Capture the cell that displays the provided text and extract its [X, Y] central coordinate. 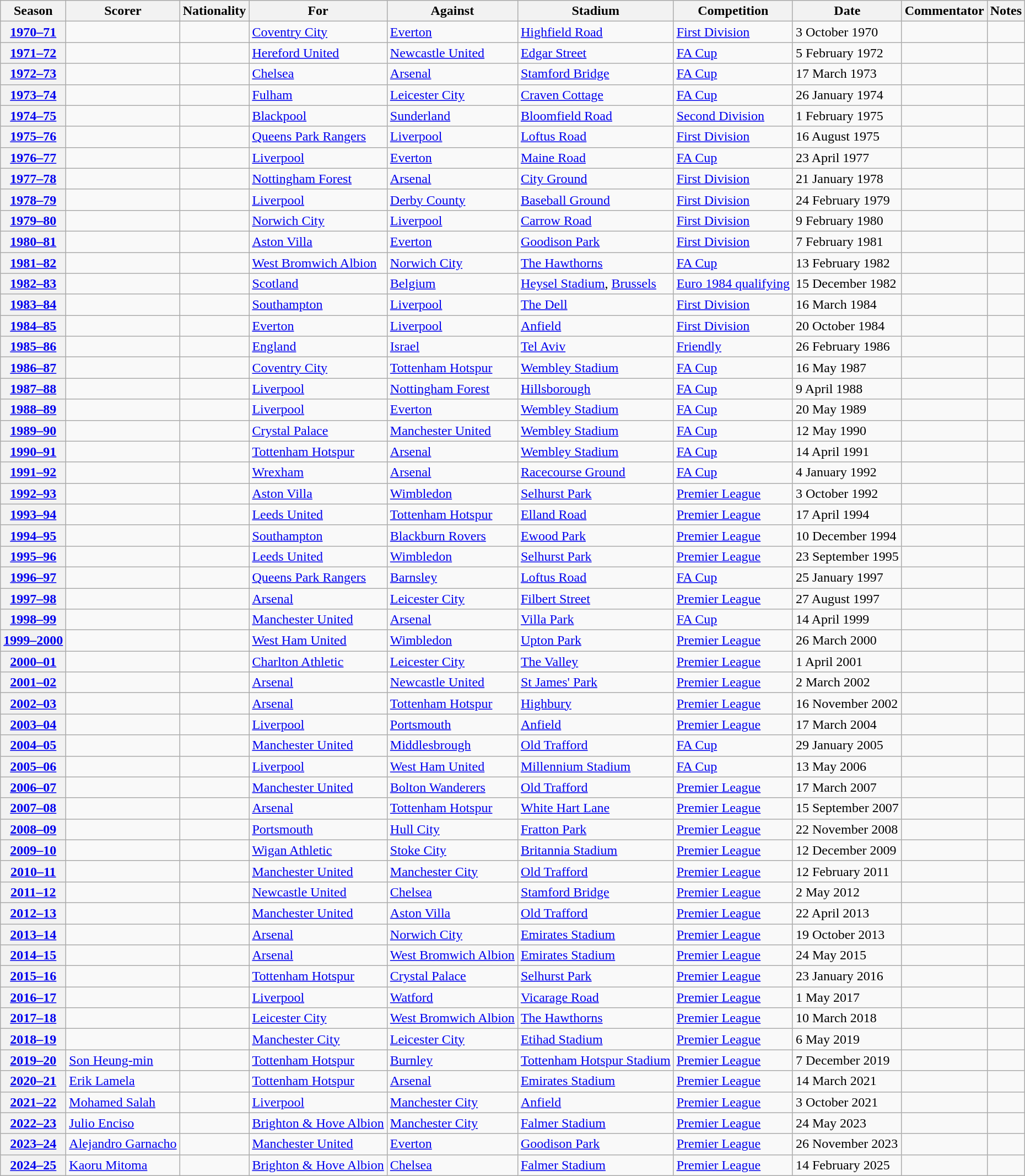
2 May 2012 [847, 892]
1 February 1975 [847, 116]
Tottenham Hotspur Stadium [595, 1060]
1976–77 [33, 158]
2001–02 [33, 683]
24 February 1979 [847, 200]
1 April 2001 [847, 662]
Highbury [595, 704]
Stadium [595, 11]
15 December 1982 [847, 284]
Israel [452, 347]
Elland Road [595, 514]
14 February 2025 [847, 1165]
1993–94 [33, 514]
Barnsley [452, 577]
Tel Aviv [595, 347]
24 May 2023 [847, 1123]
Baseball Ground [595, 200]
20 May 1989 [847, 410]
Fratton Park [595, 829]
25 January 1997 [847, 577]
16 May 1987 [847, 368]
Etihad Stadium [595, 1039]
13 February 1982 [847, 263]
Second Division [733, 116]
Vicarage Road [595, 997]
2011–12 [33, 892]
Craven Cottage [595, 95]
3 October 2021 [847, 1102]
3 October 1970 [847, 32]
21 January 1978 [847, 179]
Season [33, 11]
The Dell [595, 305]
Nationality [214, 11]
1982–83 [33, 284]
Belgium [452, 284]
Scorer [123, 11]
17 March 1973 [847, 74]
Hillsborough [595, 389]
Mohamed Salah [123, 1102]
22 November 2008 [847, 829]
2020–21 [33, 1081]
City Ground [595, 179]
26 January 1974 [847, 95]
1981–82 [33, 263]
Stoke City [452, 850]
Carrow Road [595, 221]
Notes [1006, 11]
Against [452, 11]
1980–81 [33, 241]
Britannia Stadium [595, 850]
1977–78 [33, 179]
1972–73 [33, 74]
1970–71 [33, 32]
15 September 2007 [847, 808]
For [318, 11]
23 January 2016 [847, 976]
Erik Lamela [123, 1081]
1983–84 [33, 305]
26 February 1986 [847, 347]
Friendly [733, 347]
Watford [452, 997]
26 March 2000 [847, 641]
Euro 1984 qualifying [733, 284]
1979–80 [33, 221]
Kaoru Mitoma [123, 1165]
1991–92 [33, 472]
1990–91 [33, 452]
2005–06 [33, 766]
1987–88 [33, 389]
Competition [733, 11]
Wigan Athletic [318, 850]
Filbert Street [595, 598]
23 September 1995 [847, 556]
2019–20 [33, 1060]
2006–07 [33, 787]
7 February 1981 [847, 241]
9 April 1988 [847, 389]
1974–75 [33, 116]
7 December 2019 [847, 1060]
16 August 1975 [847, 137]
Hereford United [318, 53]
Millennium Stadium [595, 766]
2021–22 [33, 1102]
2014–15 [33, 955]
16 March 1984 [847, 305]
1975–76 [33, 137]
10 December 1994 [847, 535]
1999–2000 [33, 641]
Bloomfield Road [595, 116]
26 November 2023 [847, 1144]
Blackburn Rovers [452, 535]
2003–04 [33, 724]
Edgar Street [595, 53]
2022–23 [33, 1123]
2017–18 [33, 1018]
2023–24 [33, 1144]
4 January 1992 [847, 472]
Heysel Stadium, Brussels [595, 284]
Blackpool [318, 116]
17 March 2007 [847, 787]
6 May 2019 [847, 1039]
Commentator [945, 11]
1973–74 [33, 95]
Alejandro Garnacho [123, 1144]
20 October 1984 [847, 326]
24 May 2015 [847, 955]
Burnley [452, 1060]
2004–05 [33, 745]
5 February 1972 [847, 53]
9 February 1980 [847, 221]
1995–96 [33, 556]
17 March 2004 [847, 724]
Scotland [318, 284]
2013–14 [33, 935]
19 October 2013 [847, 935]
Son Heung-min [123, 1060]
Sunderland [452, 116]
2016–17 [33, 997]
Maine Road [595, 158]
Wrexham [318, 472]
1992–93 [33, 493]
1986–87 [33, 368]
16 November 2002 [847, 704]
2024–25 [33, 1165]
2018–19 [33, 1039]
2012–13 [33, 913]
14 March 2021 [847, 1081]
1996–97 [33, 577]
Julio Enciso [123, 1123]
1 May 2017 [847, 997]
Hull City [452, 829]
2015–16 [33, 976]
Bolton Wanderers [452, 787]
St James' Park [595, 683]
3 October 1992 [847, 493]
Villa Park [595, 620]
12 February 2011 [847, 871]
1989–90 [33, 431]
2 March 2002 [847, 683]
22 April 2013 [847, 913]
13 May 2006 [847, 766]
2008–09 [33, 829]
12 December 2009 [847, 850]
1994–95 [33, 535]
1988–89 [33, 410]
1978–79 [33, 200]
27 August 1997 [847, 598]
17 April 1994 [847, 514]
Date [847, 11]
Derby County [452, 200]
29 January 2005 [847, 745]
2009–10 [33, 850]
Charlton Athletic [318, 662]
Upton Park [595, 641]
Middlesbrough [452, 745]
2007–08 [33, 808]
The Valley [595, 662]
10 March 2018 [847, 1018]
1998–99 [33, 620]
2010–11 [33, 871]
2002–03 [33, 704]
1997–98 [33, 598]
England [318, 347]
1971–72 [33, 53]
23 April 1977 [847, 158]
White Hart Lane [595, 808]
1984–85 [33, 326]
12 May 1990 [847, 431]
2000–01 [33, 662]
14 April 1991 [847, 452]
Highfield Road [595, 32]
Racecourse Ground [595, 472]
14 April 1999 [847, 620]
1985–86 [33, 347]
Fulham [318, 95]
Ewood Park [595, 535]
